Output the (X, Y) coordinate of the center of the cell containing the given text.  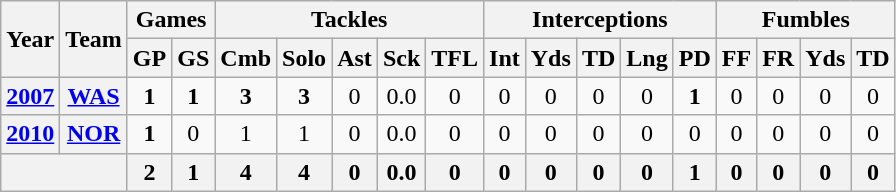
Ast (355, 58)
Team (94, 39)
FF (736, 58)
2010 (30, 134)
2 (149, 172)
Tackles (350, 20)
NOR (94, 134)
GS (194, 58)
Int (505, 58)
PD (694, 58)
TFL (455, 58)
Fumbles (806, 20)
Year (30, 39)
2007 (30, 96)
Cmb (246, 58)
Games (170, 20)
Solo (304, 58)
Lng (647, 58)
GP (149, 58)
Interceptions (600, 20)
WAS (94, 96)
Sck (401, 58)
FR (778, 58)
